From the cell containing the given text, extract its center point as [x, y] coordinate. 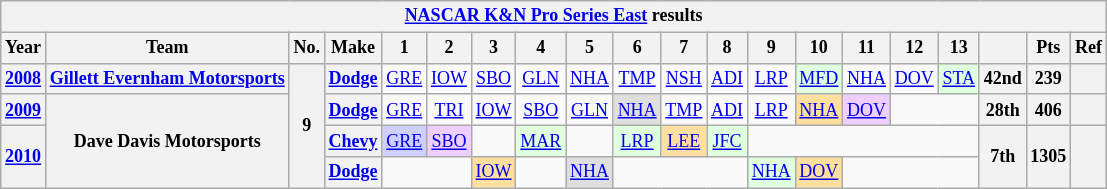
MFD [819, 78]
NSH [684, 78]
Year [24, 48]
2 [450, 48]
12 [914, 48]
2009 [24, 110]
2010 [24, 156]
239 [1048, 78]
Ref [1089, 48]
NASCAR K&N Pro Series East results [554, 16]
TRI [450, 110]
406 [1048, 110]
LEE [684, 140]
7 [684, 48]
No. [306, 48]
3 [494, 48]
2008 [24, 78]
Gillett Evernham Motorsports [167, 78]
Pts [1048, 48]
11 [867, 48]
JFC [728, 140]
Dave Davis Motorsports [167, 141]
Make [353, 48]
STA [958, 78]
7th [1002, 156]
1 [404, 48]
13 [958, 48]
42nd [1002, 78]
Chevy [353, 140]
28th [1002, 110]
5 [590, 48]
1305 [1048, 156]
10 [819, 48]
6 [637, 48]
8 [728, 48]
Team [167, 48]
MAR [541, 140]
4 [541, 48]
